Return the (x, y) coordinate for the center point of the cell that contains the specified text.  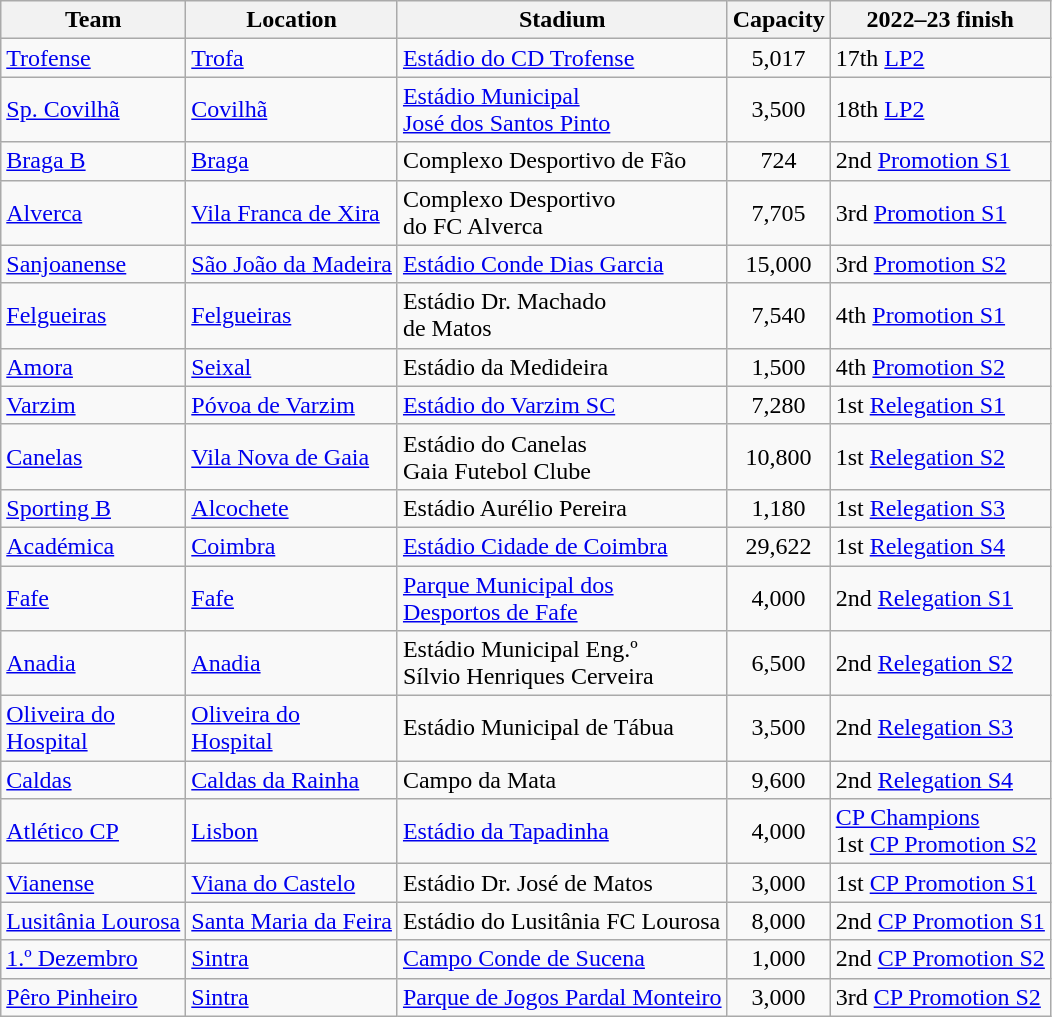
724 (778, 161)
Estádio MunicipalJosé dos Santos Pinto (562, 110)
1,500 (778, 367)
Complexo Desportivodo FC Alverca (562, 212)
Estádio do CD Trofense (562, 58)
Covilhã (292, 110)
Seixal (292, 367)
Académica (94, 546)
Complexo Desportivo de Fão (562, 161)
7,280 (778, 405)
3rd CP Promotion S2 (940, 997)
8,000 (778, 921)
2nd CP Promotion S2 (940, 959)
Sp. Covilhã (94, 110)
17th LP2 (940, 58)
7,540 (778, 316)
Canelas (94, 456)
2nd Promotion S1 (940, 161)
Estádio do Varzim SC (562, 405)
Lusitânia Lourosa (94, 921)
Stadium (562, 20)
Coimbra (292, 546)
Póvoa de Varzim (292, 405)
1st CP Promotion S1 (940, 883)
Trofense (94, 58)
2nd Relegation S2 (940, 664)
Estádio Municipal Eng.ºSílvio Henriques Cerveira (562, 664)
Vila Franca de Xira (292, 212)
Vianense (94, 883)
Varzim (94, 405)
Lisbon (292, 832)
Pêro Pinheiro (94, 997)
Estádio Conde Dias Garcia (562, 264)
1st Relegation S2 (940, 456)
Trofa (292, 58)
Estádio Aurélio Pereira (562, 508)
Alcochete (292, 508)
Estádio Dr. José de Matos (562, 883)
Atlético CP (94, 832)
Campo Conde de Sucena (562, 959)
2nd Relegation S3 (940, 728)
1st Relegation S3 (940, 508)
Caldas da Rainha (292, 780)
15,000 (778, 264)
Vila Nova de Gaia (292, 456)
3rd Promotion S1 (940, 212)
Braga (292, 161)
Caldas (94, 780)
Estádio do CanelasGaia Futebol Clube (562, 456)
Amora (94, 367)
7,705 (778, 212)
4th Promotion S2 (940, 367)
1.º Dezembro (94, 959)
Capacity (778, 20)
Sanjoanense (94, 264)
Estádio Cidade de Coimbra (562, 546)
3rd Promotion S2 (940, 264)
Estádio Municipal de Tábua (562, 728)
Estádio Dr. Machadode Matos (562, 316)
São João da Madeira (292, 264)
1,180 (778, 508)
5,017 (778, 58)
Estádio da Medideira (562, 367)
29,622 (778, 546)
Location (292, 20)
Braga B (94, 161)
CP Champions1st CP Promotion S2 (940, 832)
Alverca (94, 212)
2nd Relegation S1 (940, 598)
2022–23 finish (940, 20)
Campo da Mata (562, 780)
Estádio do Lusitânia FC Lourosa (562, 921)
1st Relegation S1 (940, 405)
1st Relegation S4 (940, 546)
2nd CP Promotion S1 (940, 921)
1,000 (778, 959)
6,500 (778, 664)
10,800 (778, 456)
Parque Municipal dosDesportos de Fafe (562, 598)
18th LP2 (940, 110)
Parque de Jogos Pardal Monteiro (562, 997)
Viana do Castelo (292, 883)
Estádio da Tapadinha (562, 832)
Sporting B (94, 508)
4th Promotion S1 (940, 316)
Santa Maria da Feira (292, 921)
9,600 (778, 780)
2nd Relegation S4 (940, 780)
Team (94, 20)
